Extract the [x, y] coordinate from the center of the cell holding the provided text.  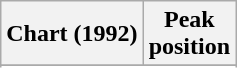
Peakposition [189, 34]
Chart (1992) [72, 34]
